Return [X, Y] of the center of cell containing provided text 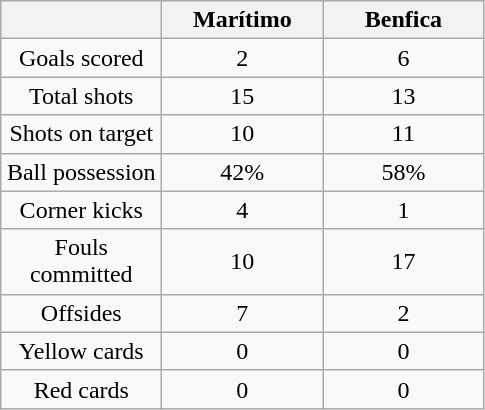
6 [404, 58]
Benfica [404, 20]
Corner kicks [82, 210]
15 [242, 96]
11 [404, 134]
Total shots [82, 96]
Shots on target [82, 134]
7 [242, 313]
Goals scored [82, 58]
Red cards [82, 389]
17 [404, 262]
Yellow cards [82, 351]
Ball possession [82, 172]
1 [404, 210]
Offsides [82, 313]
13 [404, 96]
42% [242, 172]
58% [404, 172]
4 [242, 210]
Fouls committed [82, 262]
Marítimo [242, 20]
